Provide the (x, y) coordinate of the cell's center where the given text is located.  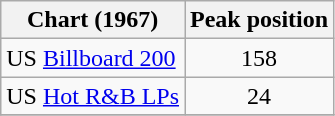
US Hot R&B LPs (93, 96)
158 (260, 58)
US Billboard 200 (93, 58)
24 (260, 96)
Chart (1967) (93, 20)
Peak position (260, 20)
